Provide the [x, y] coordinate of the cell's center where the given text is located.  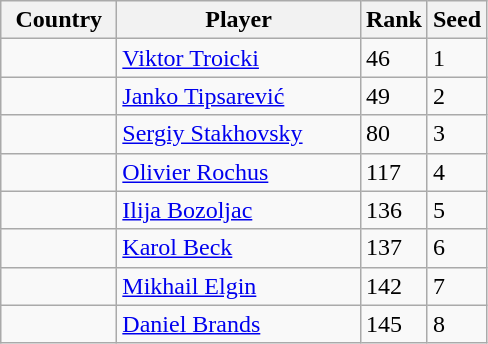
Mikhail Elgin [239, 286]
Karol Beck [239, 248]
6 [456, 248]
Sergiy Stakhovsky [239, 134]
Janko Tipsarević [239, 96]
117 [394, 172]
2 [456, 96]
Ilija Bozoljac [239, 210]
Olivier Rochus [239, 172]
4 [456, 172]
145 [394, 324]
1 [456, 58]
136 [394, 210]
Seed [456, 20]
Country [59, 20]
46 [394, 58]
137 [394, 248]
Player [239, 20]
7 [456, 286]
Rank [394, 20]
142 [394, 286]
5 [456, 210]
49 [394, 96]
3 [456, 134]
Viktor Troicki [239, 58]
80 [394, 134]
8 [456, 324]
Daniel Brands [239, 324]
